Identify which cell holds the provided text, then report its (X, Y) central coordinate. 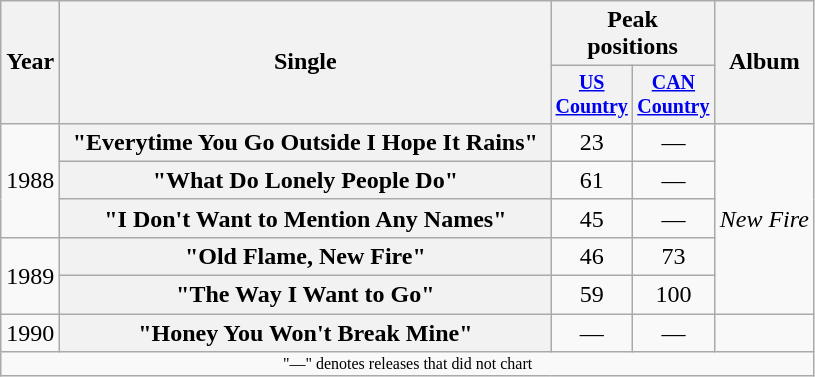
1990 (30, 333)
100 (674, 295)
1988 (30, 180)
"Everytime You Go Outside I Hope It Rains" (306, 142)
Album (764, 62)
23 (592, 142)
"—" denotes releases that did not chart (408, 364)
US Country (592, 94)
Year (30, 62)
"What Do Lonely People Do" (306, 180)
CAN Country (674, 94)
1989 (30, 275)
61 (592, 180)
73 (674, 256)
Peakpositions (632, 34)
"I Don't Want to Mention Any Names" (306, 218)
59 (592, 295)
New Fire (764, 218)
46 (592, 256)
45 (592, 218)
"The Way I Want to Go" (306, 295)
Single (306, 62)
"Old Flame, New Fire" (306, 256)
"Honey You Won't Break Mine" (306, 333)
